Provide the (x, y) coordinate of the cell's center where the given text is located.  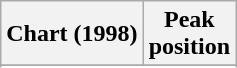
Peak position (189, 34)
Chart (1998) (72, 34)
